Capture the cell that displays the provided text and extract its [X, Y] central coordinate. 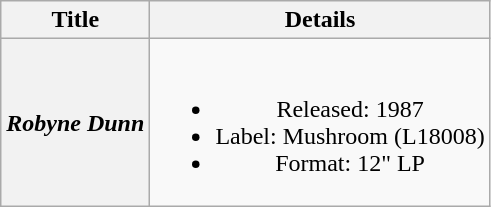
Title [76, 20]
Released: 1987Label: Mushroom (L18008)Format: 12" LP [320, 122]
Details [320, 20]
Robyne Dunn [76, 122]
